Scan for the cell matching the given text and deliver its [X, Y] coordinate at center. 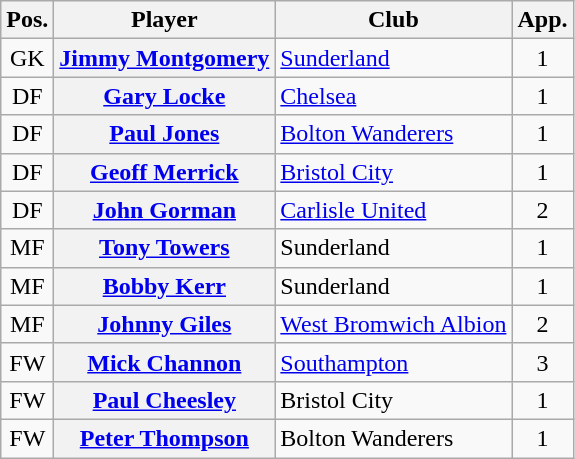
Club [394, 20]
Southampton [394, 362]
West Bromwich Albion [394, 324]
Pos. [28, 20]
Gary Locke [164, 96]
Tony Towers [164, 248]
Player [164, 20]
Paul Jones [164, 134]
John Gorman [164, 210]
Mick Channon [164, 362]
Peter Thompson [164, 438]
Chelsea [394, 96]
Jimmy Montgomery [164, 58]
3 [542, 362]
GK [28, 58]
Paul Cheesley [164, 400]
Carlisle United [394, 210]
Bobby Kerr [164, 286]
App. [542, 20]
Johnny Giles [164, 324]
Geoff Merrick [164, 172]
